Detect which cell encompasses the target text, then output its (x, y) center coordinate. 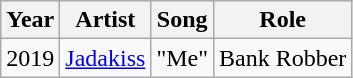
Year (30, 20)
Bank Robber (283, 58)
Song (182, 20)
Artist (106, 20)
"Me" (182, 58)
Jadakiss (106, 58)
Role (283, 20)
2019 (30, 58)
